Scan for the cell matching the given text and deliver its (x, y) coordinate at center. 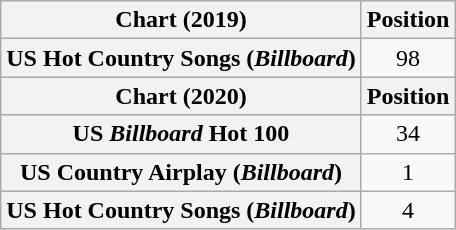
Chart (2019) (181, 20)
1 (408, 172)
Chart (2020) (181, 96)
4 (408, 210)
34 (408, 134)
98 (408, 58)
US Country Airplay (Billboard) (181, 172)
US Billboard Hot 100 (181, 134)
